Pinpoint the cell where the given text exists, returning its [X, Y] midpoint coordinate. 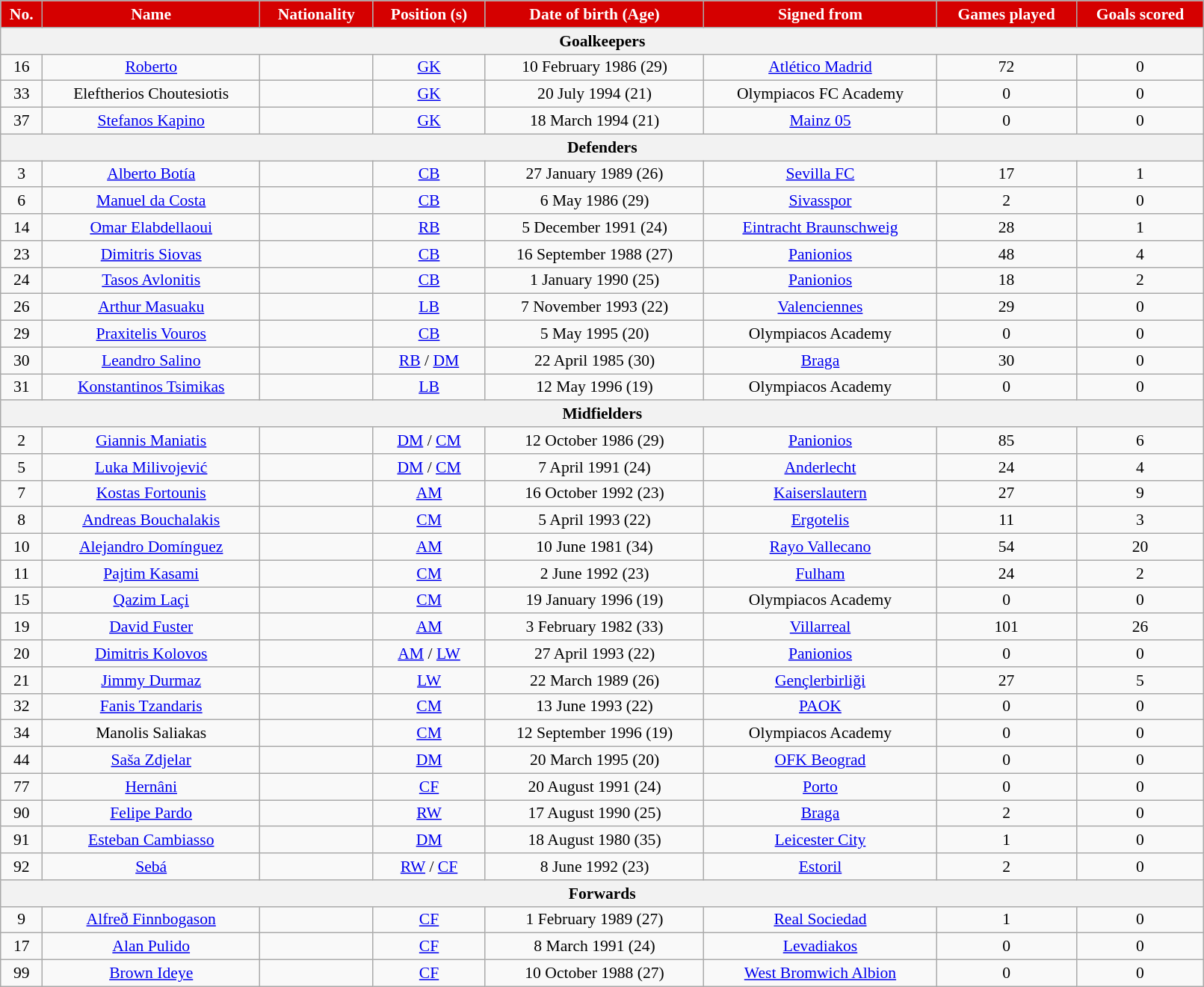
Leandro Salino [151, 360]
West Bromwich Albion [821, 974]
33 [22, 94]
20 August 1991 (24) [595, 787]
Estoril [821, 867]
Fanis Tzandaris [151, 707]
6 May 1986 (29) [595, 201]
PAOK [821, 707]
37 [22, 121]
Kostas Fortounis [151, 493]
Ergotelis [821, 520]
2 June 1992 (23) [595, 574]
Pajtim Kasami [151, 574]
20 March 1995 (20) [595, 760]
8 [22, 520]
Real Sociedad [821, 920]
77 [22, 787]
Esteban Cambiasso [151, 840]
Leicester City [821, 840]
No. [22, 14]
Olympiacos FC Academy [821, 94]
Luka Milivojević [151, 467]
27 April 1993 (22) [595, 654]
85 [1006, 440]
10 June 1981 (34) [595, 547]
7 April 1991 (24) [595, 467]
Alfreð Finnbogason [151, 920]
17 August 1990 (25) [595, 814]
31 [22, 387]
Position (s) [429, 14]
16 September 1988 (27) [595, 254]
Omar Elabdellaoui [151, 227]
5 December 1991 (24) [595, 227]
Stefanos Kapino [151, 121]
LW [429, 680]
Jimmy Durmaz [151, 680]
28 [1006, 227]
Tasos Avlonitis [151, 280]
Alejandro Domínguez [151, 547]
Goalkeepers [602, 41]
32 [22, 707]
22 March 1989 (26) [595, 680]
Name [151, 14]
Alan Pulido [151, 947]
Forwards [602, 894]
21 [22, 680]
Porto [821, 787]
101 [1006, 627]
Gençlerbirliği [821, 680]
Sivasspor [821, 201]
Midfielders [602, 414]
Villarreal [821, 627]
Mainz 05 [821, 121]
16 [22, 67]
20 July 1994 (21) [595, 94]
90 [22, 814]
Atlético Madrid [821, 67]
RB / DM [429, 360]
RW / CF [429, 867]
10 February 1986 (29) [595, 67]
Sebá [151, 867]
Andreas Bouchalakis [151, 520]
Defenders [602, 147]
Goals scored [1140, 14]
Anderlecht [821, 467]
OFK Beograd [821, 760]
Manuel da Costa [151, 201]
Dimitris Kolovos [151, 654]
27 January 1989 (26) [595, 174]
10 October 1988 (27) [595, 974]
Brown Ideye [151, 974]
Levadiakos [821, 947]
Valenciennes [821, 307]
Rayo Vallecano [821, 547]
Giannis Maniatis [151, 440]
Konstantinos Tsimikas [151, 387]
13 June 1993 (22) [595, 707]
12 September 1996 (19) [595, 734]
Felipe Pardo [151, 814]
Nationality [317, 14]
44 [22, 760]
15 [22, 600]
Manolis Saliakas [151, 734]
Alberto Botía [151, 174]
92 [22, 867]
1 February 1989 (27) [595, 920]
19 January 1996 (19) [595, 600]
Qazim Laçi [151, 600]
91 [22, 840]
Saša Zdjelar [151, 760]
12 October 1986 (29) [595, 440]
8 June 1992 (23) [595, 867]
1 January 1990 (25) [595, 280]
54 [1006, 547]
34 [22, 734]
3 February 1982 (33) [595, 627]
99 [22, 974]
David Fuster [151, 627]
Sevilla FC [821, 174]
10 [22, 547]
14 [22, 227]
AM / LW [429, 654]
5 April 1993 (22) [595, 520]
5 May 1995 (20) [595, 334]
Arthur Masuaku [151, 307]
Praxitelis Vouros [151, 334]
Fulham [821, 574]
22 April 1985 (30) [595, 360]
Signed from [821, 14]
Eleftherios Choutesiotis [151, 94]
18 March 1994 (21) [595, 121]
19 [22, 627]
Roberto [151, 67]
Eintracht Braunschweig [821, 227]
72 [1006, 67]
8 March 1991 (24) [595, 947]
16 October 1992 (23) [595, 493]
Kaiserslautern [821, 493]
12 May 1996 (19) [595, 387]
Hernâni [151, 787]
RW [429, 814]
18 [1006, 280]
23 [22, 254]
18 August 1980 (35) [595, 840]
RB [429, 227]
7 November 1993 (22) [595, 307]
7 [22, 493]
Games played [1006, 14]
Dimitris Siovas [151, 254]
Date of birth (Age) [595, 14]
48 [1006, 254]
